Find where the given text appears and provide that cell's center as (X, Y) coordinate. 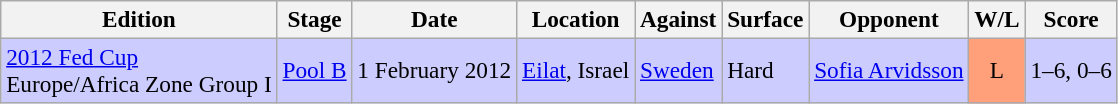
Opponent (889, 19)
1–6, 0–6 (1071, 70)
Stage (314, 19)
Pool B (314, 70)
Eilat, Israel (576, 70)
Score (1071, 19)
Sweden (678, 70)
1 February 2012 (434, 70)
Against (678, 19)
L (997, 70)
W/L (997, 19)
Surface (766, 19)
Location (576, 19)
2012 Fed Cup Europe/Africa Zone Group I (139, 70)
Sofia Arvidsson (889, 70)
Hard (766, 70)
Edition (139, 19)
Date (434, 19)
